Provide the [X, Y] coordinate of the cell's center where the given text is located.  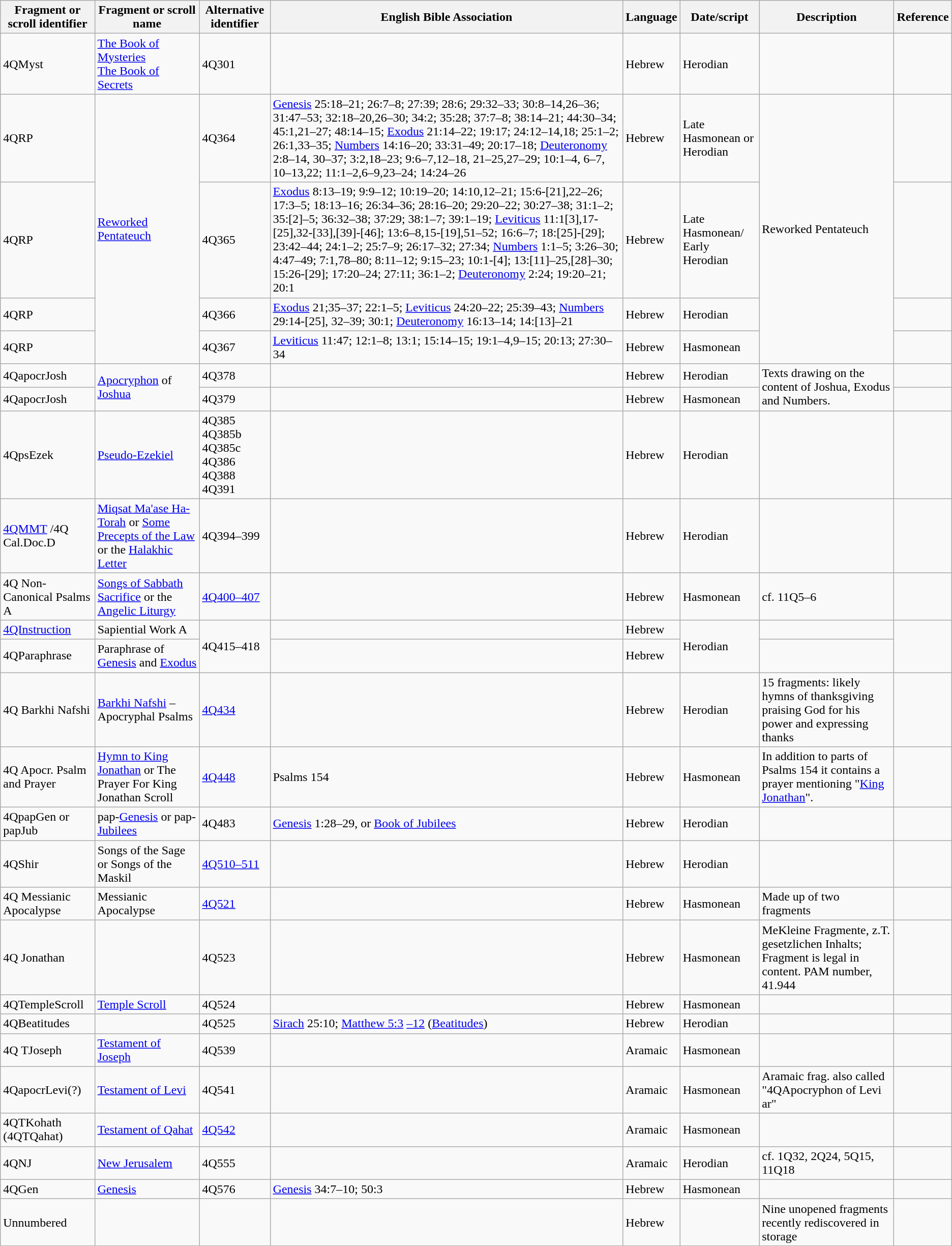
Fragment or scroll name [147, 17]
4Q542 [235, 1129]
4Q523 [235, 958]
Songs of Sabbath Sacrifice or the Angelic Liturgy [147, 596]
4QMyst [48, 64]
Testament of Qahat [147, 1129]
4QapocrLevi(?) [48, 1090]
4Q3854Q385b4Q385c4Q3864Q3884Q391 [235, 455]
4Q524 [235, 1004]
Paraphrase of Genesis and Exodus [147, 655]
Unnumbered [48, 1222]
4QpapGen or papJub [48, 824]
cf. 11Q5–6 [827, 596]
4Q Messianic Apocalypse [48, 904]
4Q448 [235, 777]
The Book of MysteriesThe Book of Secrets [147, 64]
4Q367 [235, 347]
Barkhi Nafshi – Apocryphal Psalms [147, 710]
4Q394–399 [235, 536]
4Q483 [235, 824]
4Q541 [235, 1090]
Fragment or scroll identifier [48, 17]
4Q576 [235, 1189]
4Q366 [235, 314]
4QTempleScroll [48, 1004]
Genesis 34:7–10; 50:3 [447, 1189]
Messianic Apocalypse [147, 904]
4Q521 [235, 904]
4Q Apocr. Psalm and Prayer [48, 777]
4QShir [48, 864]
Made up of two fragments [827, 904]
4Q525 [235, 1024]
Temple Scroll [147, 1004]
Sirach 25:10; Matthew 5:3 –12 (Beatitudes) [447, 1024]
4QGen [48, 1189]
4QMMT /4Q Cal.Doc.D [48, 536]
cf. 1Q32, 2Q24, 5Q15, 11Q18 [827, 1163]
4Q400–407 [235, 596]
Description [827, 17]
In addition to parts of Psalms 154 it contains a prayer mentioning "King Jonathan". [827, 777]
Aramaic frag. also called "4QApocryphon of Levi ar" [827, 1090]
4QTKohath (4QTQahat) [48, 1129]
Date/script [719, 17]
Leviticus 11:47; 12:1–8; 13:1; 15:14–15; 19:1–4,9–15; 20:13; 27:30–34 [447, 347]
4Q510–511 [235, 864]
4Q Barkhi Nafshi [48, 710]
pap-Genesis or pap-Jubilees [147, 824]
Exodus 21;35–37; 22:1–5; Leviticus 24:20–22; 25:39–43; Numbers 29:14-[25], 32–39; 30:1; Deuteronomy 16:13–14; 14:[13]–21 [447, 314]
4Q539 [235, 1050]
Texts drawing on the content of Joshua, Exodus and Numbers. [827, 387]
4Q364 [235, 138]
4Q555 [235, 1163]
Language [651, 17]
4Q415–418 [235, 646]
Reference [923, 17]
4QpsEzek [48, 455]
15 fragments: likely hymns of thanksgiving praising God for his power and expressing thanks [827, 710]
4QNJ [48, 1163]
Testament of Levi [147, 1090]
MeKleine Fragmente, z.T. gesetzlichen Inhalts; Fragment is legal in content. PAM number, 41.944 [827, 958]
Sapiential Work A [147, 629]
Hymn to King Jonathan or The Prayer For King Jonathan Scroll [147, 777]
4Q379 [235, 399]
4Q301 [235, 64]
Late Hasmonean or Herodian [719, 138]
Testament of Joseph [147, 1050]
English Bible Association [447, 17]
Genesis 1:28–29, or Book of Jubilees [447, 824]
Miqsat Ma'ase Ha-Torah or Some Precepts of the Law or the Halakhic Letter [147, 536]
Genesis [147, 1189]
4QBeatitudes [48, 1024]
Nine unopened fragments recently rediscovered in storage [827, 1222]
4Q434 [235, 710]
Songs of the Sageor Songs of the Maskil [147, 864]
4Q365 [235, 240]
4Q Jonathan [48, 958]
Late Hasmonean/ Early Herodian [719, 240]
4QInstruction [48, 629]
4Q Non-Canonical Psalms A [48, 596]
4Q378 [235, 375]
Alternative identifier [235, 17]
Psalms 154 [447, 777]
4Q TJoseph [48, 1050]
Pseudo-Ezekiel [147, 455]
New Jerusalem [147, 1163]
4QParaphrase [48, 655]
Apocryphon of Joshua [147, 387]
